Search for the cell housing the specified text and yield its (X, Y) center coordinate. 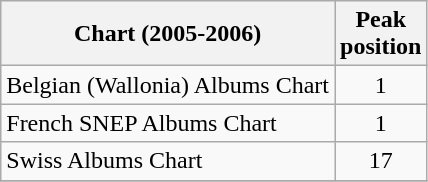
Peakposition (380, 34)
17 (380, 161)
French SNEP Albums Chart (168, 123)
Belgian (Wallonia) Albums Chart (168, 85)
Swiss Albums Chart (168, 161)
Chart (2005-2006) (168, 34)
